Extract the [x, y] coordinate from the center of the cell holding the provided text.  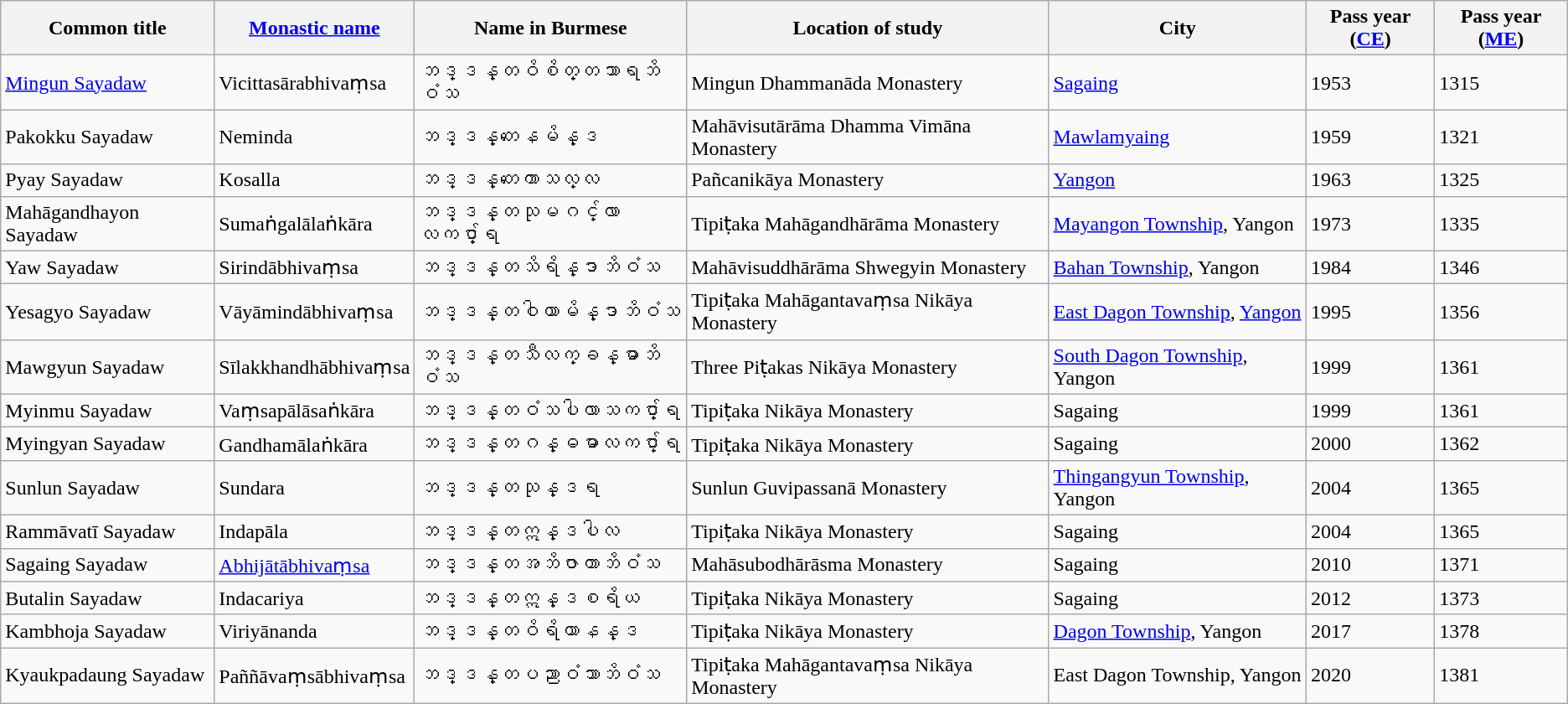
Pyay Sayadaw [107, 180]
Yesagyo Sayadaw [107, 312]
1315 [1501, 82]
Mahāsubodhārāsma Monastery [868, 565]
2017 [1370, 631]
South Dagon Township, Yangon [1178, 367]
1325 [1501, 180]
1995 [1370, 312]
Sirindābhivaṃsa [315, 267]
Paññāvaṃsābhivaṃsa [315, 676]
City [1178, 28]
1953 [1370, 82]
Pass year (ME) [1501, 28]
1371 [1501, 565]
Kambhoja Sayadaw [107, 631]
Sīlakkhandhābhivaṃsa [315, 367]
Mahāvisuddhārāma Shwegyin Monastery [868, 267]
ဘဒ္ဒန္တဝိစိတ္တသာရဘိဝံသ [551, 82]
ဘဒ္ဒန္တသီလက္ခန္ဓာဘိဝံသ [551, 367]
Location of study [868, 28]
ဘဒ္ဒန္တဂန္ဓမာလင်္ကာရ [551, 444]
2010 [1370, 565]
Vicittasārabhivaṃsa [315, 82]
Sumaṅgalālaṅkāra [315, 223]
Name in Burmese [551, 28]
Kosalla [315, 180]
Sunlun Sayadaw [107, 488]
Mayangon Township, Yangon [1178, 223]
1362 [1501, 444]
Sundara [315, 488]
Neminda [315, 137]
ဘဒ္ဒန္တဣန္ဒပါလ [551, 531]
Pakokku Sayadaw [107, 137]
ဘဒ္ဒန္တနေမိန္ဒ [551, 137]
Tipiṭaka Mahāgandhārāma Monastery [868, 223]
Monastic name [315, 28]
2020 [1370, 676]
Three Piṭakas Nikāya Monastery [868, 367]
Butalin Sayadaw [107, 598]
ဘဒ္ဒန္တဝါယာမိန္ဒာဘိဝံသ [551, 312]
1973 [1370, 223]
Myingyan Sayadaw [107, 444]
Mawgyun Sayadaw [107, 367]
ဘဒ္ဒန္တကောသလ္လ [551, 180]
Mingun Dhammanāda Monastery [868, 82]
1346 [1501, 267]
1356 [1501, 312]
1984 [1370, 267]
Sunlun Guvipassanā Monastery [868, 488]
1335 [1501, 223]
Common title [107, 28]
Sagaing Sayadaw [107, 565]
ဘဒ္ဒန္တဝံသပါလာသင်္ကာရ [551, 411]
Gandhamālaṅkāra [315, 444]
Indacariya [315, 598]
Mawlamyaing [1178, 137]
Yangon [1178, 180]
Yaw Sayadaw [107, 267]
1321 [1501, 137]
1959 [1370, 137]
ဘဒ္ဒန္တသိရိန္ဒာဘိဝံသ [551, 267]
1381 [1501, 676]
2000 [1370, 444]
Myinmu Sayadaw [107, 411]
ဘဒ္ဒန္တသုန္ဒရ [551, 488]
Indapāla [315, 531]
Abhijātābhivaṃsa [315, 565]
ဘဒ္ဒန္တသုမင်္ဂလာလင်္ကာရ [551, 223]
Pañcanikāya Monastery [868, 180]
Pass year (CE) [1370, 28]
Bahan Township, Yangon [1178, 267]
Mahāvisutārāma Dhamma Vimāna Monastery [868, 137]
ဘဒ္ဒန္တပညာဝံသာဘိဝံသ [551, 676]
Mingun Sayadaw [107, 82]
1963 [1370, 180]
Mahāgandhayon Sayadaw [107, 223]
ဘဒ္ဒန္တအဘိဇာတာဘိဝံသ [551, 565]
2012 [1370, 598]
ဘဒ္ဒန္တဝိရိယာနန္ဒ [551, 631]
Vāyāmindābhivaṃsa [315, 312]
Kyaukpadaung Sayadaw [107, 676]
1373 [1501, 598]
Vaṃsapālāsaṅkāra [315, 411]
1378 [1501, 631]
ဘဒ္ဒန္တဣန္ဒစရိယ [551, 598]
Thingangyun Township, Yangon [1178, 488]
Rammāvatī Sayadaw [107, 531]
Viriyānanda [315, 631]
Dagon Township, Yangon [1178, 631]
